Find where the given text appears and provide that cell's center as (x, y) coordinate. 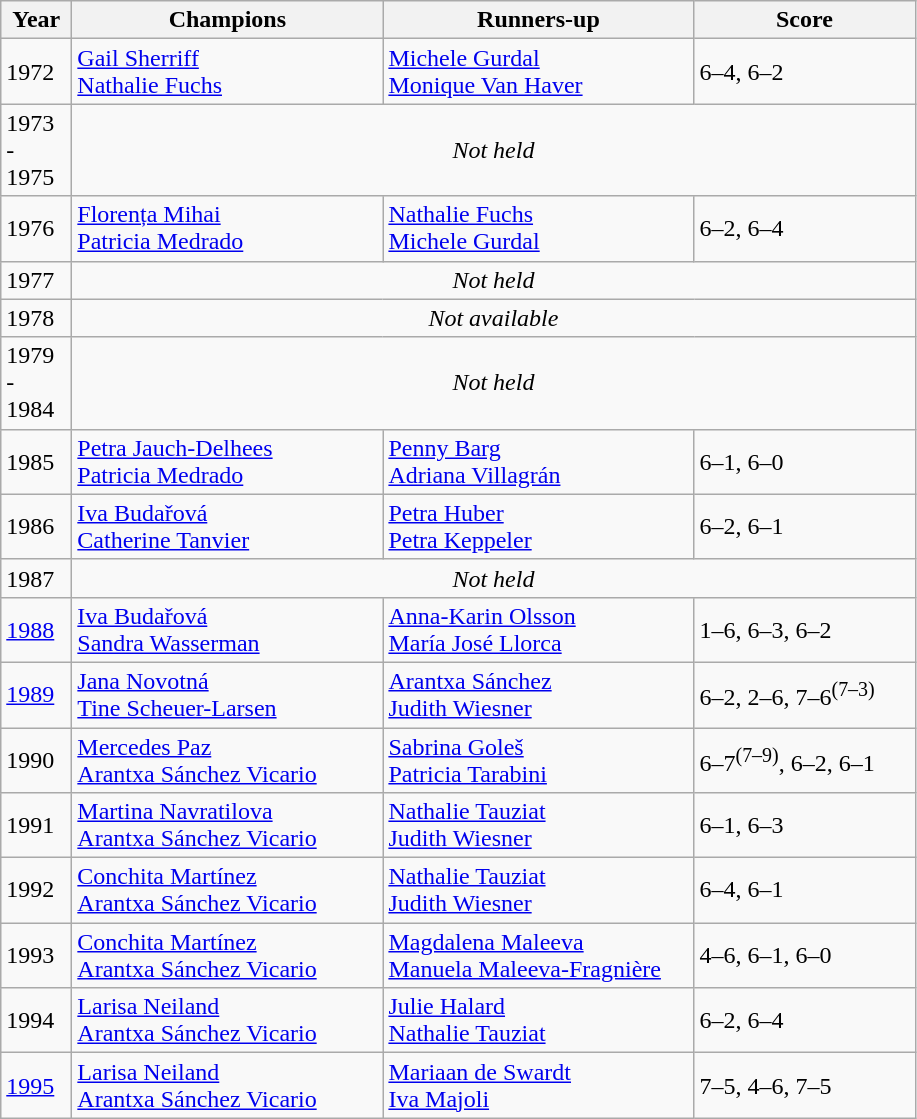
6–4, 6–2 (804, 72)
1979-1984 (36, 383)
Florența Mihai Patricia Medrado (228, 228)
Not available (494, 318)
1987 (36, 578)
Sabrina Goleš Patricia Tarabini (538, 760)
1972 (36, 72)
Iva Budařová Catherine Tanvier (228, 526)
4–6, 6–1, 6–0 (804, 956)
Petra Jauch-Delhees Patricia Medrado (228, 462)
6–2, 2–6, 7–6(7–3) (804, 694)
1988 (36, 630)
6–7(7–9), 6–2, 6–1 (804, 760)
1990 (36, 760)
Martina Navratilova Arantxa Sánchez Vicario (228, 826)
Julie Halard Nathalie Tauziat (538, 1020)
1976 (36, 228)
1992 (36, 890)
Michele Gurdal Monique Van Haver (538, 72)
Score (804, 20)
1986 (36, 526)
Iva Budařová Sandra Wasserman (228, 630)
Gail Sherriff Nathalie Fuchs (228, 72)
1993 (36, 956)
Nathalie Fuchs Michele Gurdal (538, 228)
1985 (36, 462)
6–1, 6–3 (804, 826)
1991 (36, 826)
1995 (36, 1086)
Petra Huber Petra Keppeler (538, 526)
6–1, 6–0 (804, 462)
6–4, 6–1 (804, 890)
7–5, 4–6, 7–5 (804, 1086)
1978 (36, 318)
1994 (36, 1020)
Champions (228, 20)
Penny Barg Adriana Villagrán (538, 462)
Magdalena Maleeva Manuela Maleeva-Fragnière (538, 956)
Anna-Karin Olsson María José Llorca (538, 630)
1977 (36, 280)
Runners-up (538, 20)
1973-1975 (36, 150)
Mercedes Paz Arantxa Sánchez Vicario (228, 760)
1–6, 6–3, 6–2 (804, 630)
Year (36, 20)
Arantxa Sánchez Judith Wiesner (538, 694)
1989 (36, 694)
Mariaan de Swardt Iva Majoli (538, 1086)
Jana Novotná Tine Scheuer-Larsen (228, 694)
6–2, 6–1 (804, 526)
